Output the [X, Y] coordinate of the center of the cell containing the given text.  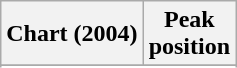
Chart (2004) [72, 34]
Peakposition [189, 34]
